Locate the cell with the specified text and output its [x, y] center coordinate. 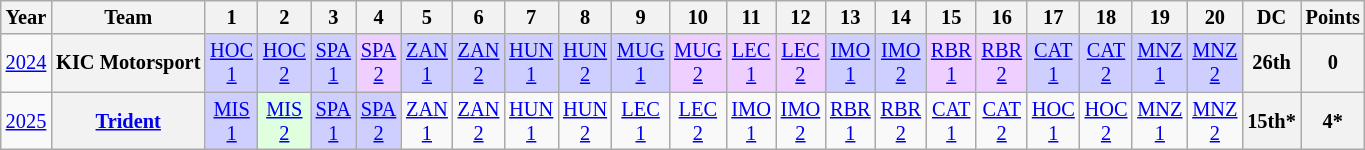
Team [128, 17]
6 [479, 17]
3 [334, 17]
9 [640, 17]
14 [901, 17]
2 [284, 17]
4* [1333, 121]
2025 [26, 121]
19 [1160, 17]
18 [1106, 17]
16 [1001, 17]
5 [427, 17]
10 [698, 17]
Trident [128, 121]
7 [531, 17]
13 [850, 17]
15th* [1271, 121]
12 [800, 17]
2024 [26, 63]
Points [1333, 17]
1 [232, 17]
15 [951, 17]
KIC Motorsport [128, 63]
MIS2 [284, 121]
17 [1054, 17]
4 [378, 17]
26th [1271, 63]
8 [585, 17]
20 [1214, 17]
Year [26, 17]
DC [1271, 17]
11 [750, 17]
MIS1 [232, 121]
MUG2 [698, 63]
MUG1 [640, 63]
0 [1333, 63]
